Locate the cell with the specified text and output its [x, y] center coordinate. 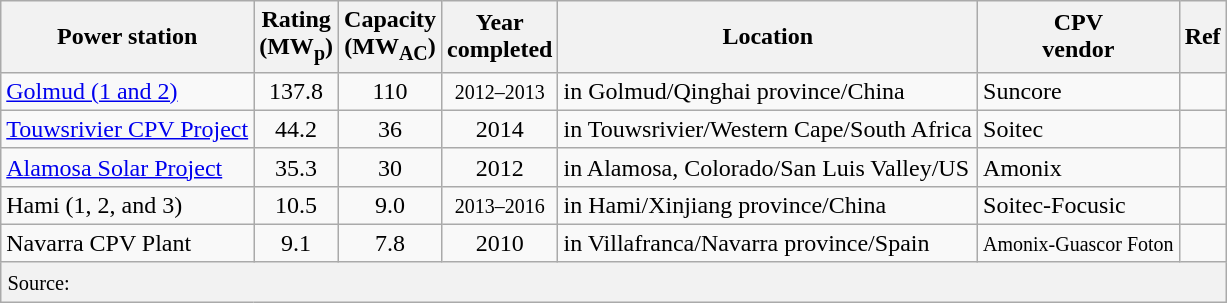
Capacity(MWAC) [390, 36]
2010 [500, 243]
Touwsrivier CPV Project [128, 129]
Suncore [1079, 91]
in Villafranca/Navarra province/Spain [768, 243]
9.0 [390, 205]
Soitec-Focusic [1079, 205]
in Alamosa, Colorado/San Luis Valley/US [768, 167]
Hami (1, 2, and 3) [128, 205]
Amonix-Guascor Foton [1079, 243]
30 [390, 167]
137.8 [296, 91]
44.2 [296, 129]
in Hami/Xinjiang province/China [768, 205]
Rating(MWp) [296, 36]
7.8 [390, 243]
Source: [614, 282]
Soitec [1079, 129]
Location [768, 36]
2013–2016 [500, 205]
Golmud (1 and 2) [128, 91]
10.5 [296, 205]
36 [390, 129]
Alamosa Solar Project [128, 167]
Yearcompleted [500, 36]
Amonix [1079, 167]
Ref [1202, 36]
in Touwsrivier/Western Cape/South Africa [768, 129]
2012 [500, 167]
35.3 [296, 167]
2012–2013 [500, 91]
in Golmud/Qinghai province/China [768, 91]
2014 [500, 129]
9.1 [296, 243]
Navarra CPV Plant [128, 243]
CPVvendor [1079, 36]
110 [390, 91]
Power station [128, 36]
